From the cell containing the given text, extract its center point as [X, Y] coordinate. 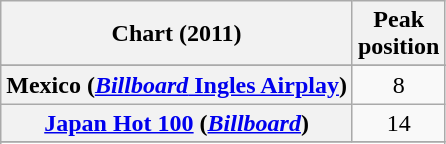
Japan Hot 100 (Billboard) [177, 123]
14 [398, 123]
8 [398, 85]
Chart (2011) [177, 34]
Peakposition [398, 34]
Mexico (Billboard Ingles Airplay) [177, 85]
